Search for the cell housing the specified text and yield its (x, y) center coordinate. 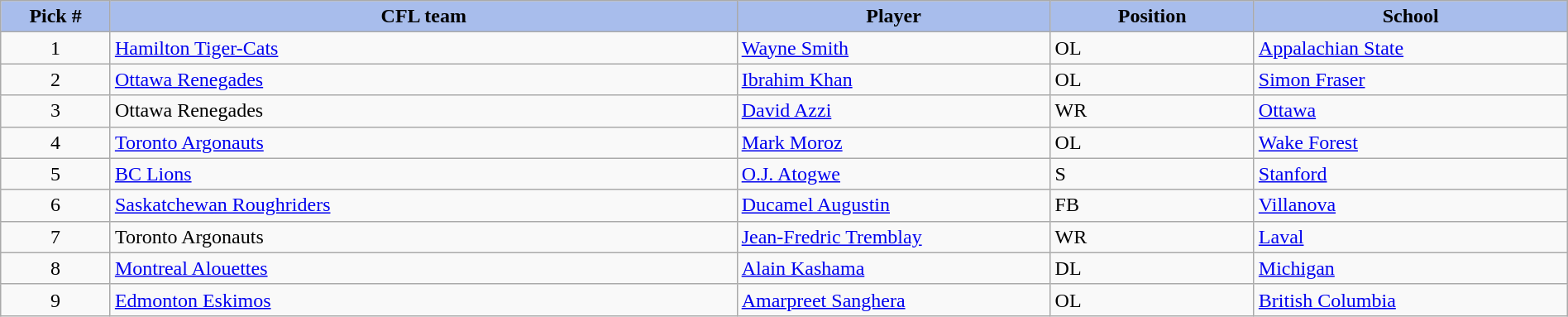
6 (56, 205)
Ottawa (1411, 111)
Ibrahim Khan (893, 79)
British Columbia (1411, 300)
Saskatchewan Roughriders (423, 205)
Wayne Smith (893, 48)
School (1411, 17)
Simon Fraser (1411, 79)
Appalachian State (1411, 48)
3 (56, 111)
Montreal Alouettes (423, 268)
BC Lions (423, 174)
O.J. Atogwe (893, 174)
Ducamel Augustin (893, 205)
8 (56, 268)
Edmonton Eskimos (423, 300)
4 (56, 142)
FB (1152, 205)
Hamilton Tiger-Cats (423, 48)
5 (56, 174)
Jean-Fredric Tremblay (893, 237)
Villanova (1411, 205)
Laval (1411, 237)
1 (56, 48)
CFL team (423, 17)
S (1152, 174)
9 (56, 300)
Pick # (56, 17)
Amarpreet Sanghera (893, 300)
7 (56, 237)
Alain Kashama (893, 268)
Michigan (1411, 268)
Position (1152, 17)
DL (1152, 268)
Mark Moroz (893, 142)
2 (56, 79)
Stanford (1411, 174)
Wake Forest (1411, 142)
Player (893, 17)
David Azzi (893, 111)
